Search for the cell housing the specified text and yield its (X, Y) center coordinate. 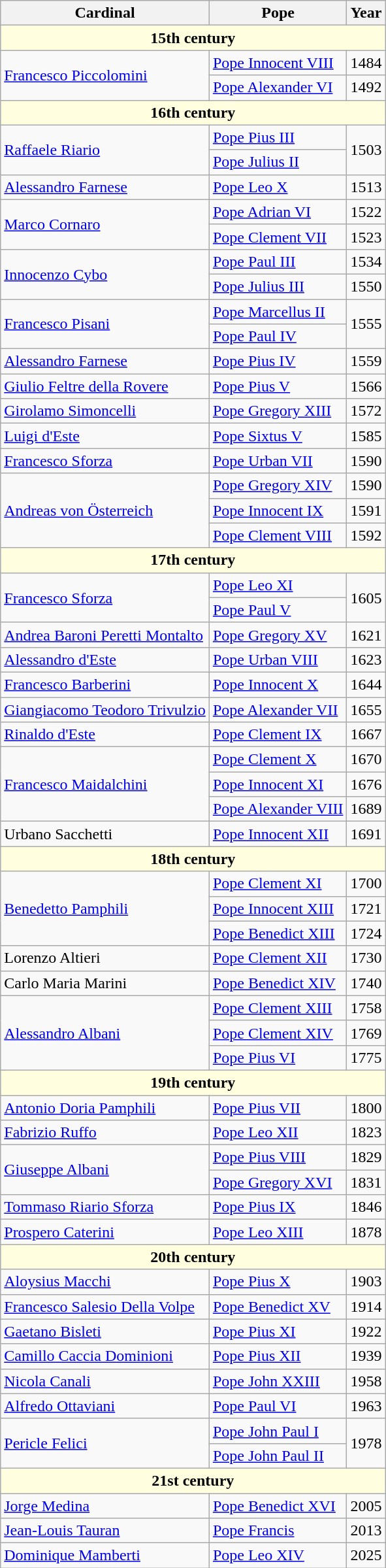
Pope Leo XII (278, 1133)
Pope Gregory XIII (278, 411)
Fabrizio Ruffo (105, 1133)
1655 (366, 709)
Alessandro Albani (105, 1033)
Nicola Canali (105, 1381)
1605 (366, 597)
Pope Pius III (278, 137)
1823 (366, 1133)
1667 (366, 735)
Pope Innocent X (278, 684)
1758 (366, 1008)
Pope Francis (278, 1531)
1585 (366, 436)
1831 (366, 1182)
1922 (366, 1331)
Pope Benedict XV (278, 1307)
1846 (366, 1207)
Andrea Baroni Peretti Montalto (105, 635)
Pope Paul IV (278, 337)
Pope Innocent XI (278, 784)
Pope Benedict XVI (278, 1505)
Pope Clement X (278, 759)
1522 (366, 212)
Francesco Maidalchini (105, 784)
Pope Paul III (278, 261)
Pope Clement IX (278, 735)
Pope John XXIII (278, 1381)
Francesco Pisani (105, 324)
Antonio Doria Pamphili (105, 1108)
Pope Innocent IX (278, 510)
Giuseppe Albani (105, 1170)
1700 (366, 884)
Pope Leo XIII (278, 1232)
1939 (366, 1356)
1644 (366, 684)
Pope John Paul II (278, 1456)
Pope Clement VIII (278, 535)
Camillo Caccia Dominioni (105, 1356)
Pope Clement XIV (278, 1033)
20th century (193, 1257)
15th century (193, 38)
1484 (366, 63)
Pope Pius IV (278, 361)
Pericle Felici (105, 1443)
Urbano Sacchetti (105, 834)
Pope Innocent VIII (278, 63)
Gaetano Bisleti (105, 1331)
1691 (366, 834)
1534 (366, 261)
1591 (366, 510)
Pope Gregory XVI (278, 1182)
1878 (366, 1232)
Pope Sixtus V (278, 436)
1689 (366, 809)
Pope Pius X (278, 1282)
Pope Marcellus II (278, 312)
Pope (278, 13)
Pope Paul V (278, 610)
Raffaele Riario (105, 150)
1550 (366, 286)
1914 (366, 1307)
1903 (366, 1282)
Andreas von Österreich (105, 510)
1963 (366, 1406)
Francesco Barberini (105, 684)
Pope Julius II (278, 162)
Pope Alexander VIII (278, 809)
Pope Benedict XIV (278, 983)
Marco Cornaro (105, 224)
Pope Julius III (278, 286)
1513 (366, 187)
19th century (193, 1082)
1730 (366, 958)
Alfredo Ottaviani (105, 1406)
Jorge Medina (105, 1505)
21st century (193, 1480)
1572 (366, 411)
1958 (366, 1381)
2013 (366, 1531)
Pope Pius VI (278, 1058)
17th century (193, 560)
Aloysius Macchi (105, 1282)
1559 (366, 361)
1555 (366, 324)
2005 (366, 1505)
Lorenzo Altieri (105, 958)
Pope Pius VIII (278, 1158)
Pope Innocent XII (278, 834)
Pope Urban VIII (278, 659)
Francesco Piccolomini (105, 75)
Rinaldo d'Este (105, 735)
Cardinal (105, 13)
Alessandro d'Este (105, 659)
18th century (193, 859)
Carlo Maria Marini (105, 983)
Pope Clement XII (278, 958)
1523 (366, 237)
1492 (366, 88)
Jean-Louis Tauran (105, 1531)
1676 (366, 784)
Tommaso Riario Sforza (105, 1207)
1721 (366, 909)
Giangiacomo Teodoro Trivulzio (105, 709)
1829 (366, 1158)
Pope Leo XI (278, 585)
1670 (366, 759)
Pope Clement XI (278, 884)
1724 (366, 933)
Luigi d'Este (105, 436)
Dominique Mamberti (105, 1556)
1503 (366, 150)
1623 (366, 659)
1592 (366, 535)
16th century (193, 112)
Innocenzo Cybo (105, 274)
1800 (366, 1108)
Pope John Paul I (278, 1431)
1769 (366, 1033)
Francesco Salesio Della Volpe (105, 1307)
Pope Urban VII (278, 461)
Pope Paul VI (278, 1406)
Year (366, 13)
Pope Benedict XIII (278, 933)
Prospero Caterini (105, 1232)
Pope Clement VII (278, 237)
Pope Innocent XIII (278, 909)
1621 (366, 635)
Pope Pius XI (278, 1331)
Pope Clement XIII (278, 1008)
1775 (366, 1058)
Pope Pius VII (278, 1108)
Pope Adrian VI (278, 212)
Giulio Feltre della Rovere (105, 386)
Pope Leo X (278, 187)
2025 (366, 1556)
Pope Gregory XIV (278, 486)
Pope Pius IX (278, 1207)
Pope Pius V (278, 386)
Pope Alexander VII (278, 709)
1740 (366, 983)
Benedetto Pamphili (105, 909)
Pope Pius XII (278, 1356)
1566 (366, 386)
Girolamo Simoncelli (105, 411)
Pope Leo XIV (278, 1556)
Pope Gregory XV (278, 635)
Pope Alexander VI (278, 88)
1978 (366, 1443)
